Output the (X, Y) coordinate of the center of the cell containing the given text.  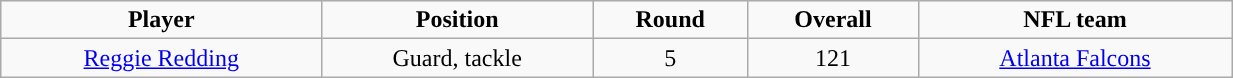
Guard, tackle (458, 58)
Round (670, 20)
Position (458, 20)
NFL team (1074, 20)
5 (670, 58)
Overall (834, 20)
121 (834, 58)
Reggie Redding (162, 58)
Atlanta Falcons (1074, 58)
Player (162, 20)
